Output the (X, Y) coordinate of the center of the cell containing the given text.  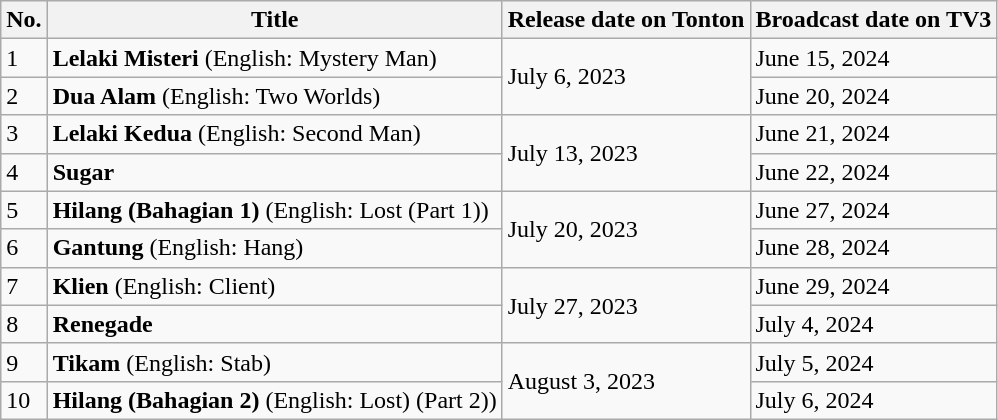
Hilang (Bahagian 1) (English: Lost (Part 1)) (274, 210)
Tikam (English: Stab) (274, 362)
July 5, 2024 (874, 362)
5 (24, 210)
Renegade (274, 324)
July 20, 2023 (626, 229)
June 22, 2024 (874, 172)
Gantung (English: Hang) (274, 248)
July 13, 2023 (626, 153)
Broadcast date on TV3 (874, 20)
9 (24, 362)
10 (24, 400)
4 (24, 172)
Title (274, 20)
Lelaki Misteri (English: Mystery Man) (274, 58)
Hilang (Bahagian 2) (English: Lost) (Part 2)) (274, 400)
Release date on Tonton (626, 20)
June 21, 2024 (874, 134)
August 3, 2023 (626, 381)
6 (24, 248)
Dua Alam (English: Two Worlds) (274, 96)
Klien (English: Client) (274, 286)
June 20, 2024 (874, 96)
July 6, 2023 (626, 77)
July 4, 2024 (874, 324)
7 (24, 286)
1 (24, 58)
2 (24, 96)
3 (24, 134)
June 29, 2024 (874, 286)
Sugar (274, 172)
June 28, 2024 (874, 248)
8 (24, 324)
Lelaki Kedua (English: Second Man) (274, 134)
No. (24, 20)
July 27, 2023 (626, 305)
June 15, 2024 (874, 58)
June 27, 2024 (874, 210)
July 6, 2024 (874, 400)
